Extract the [x, y] coordinate from the center of the cell holding the provided text.  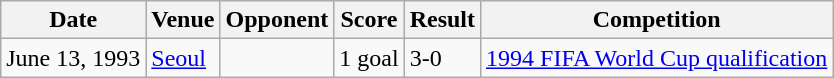
Score [369, 20]
Competition [657, 20]
1994 FIFA World Cup qualification [657, 58]
1 goal [369, 58]
June 13, 1993 [74, 58]
Opponent [277, 20]
3-0 [442, 58]
Date [74, 20]
Result [442, 20]
Venue [183, 20]
Seoul [183, 58]
